Extract the (x, y) coordinate from the center of the cell holding the provided text.  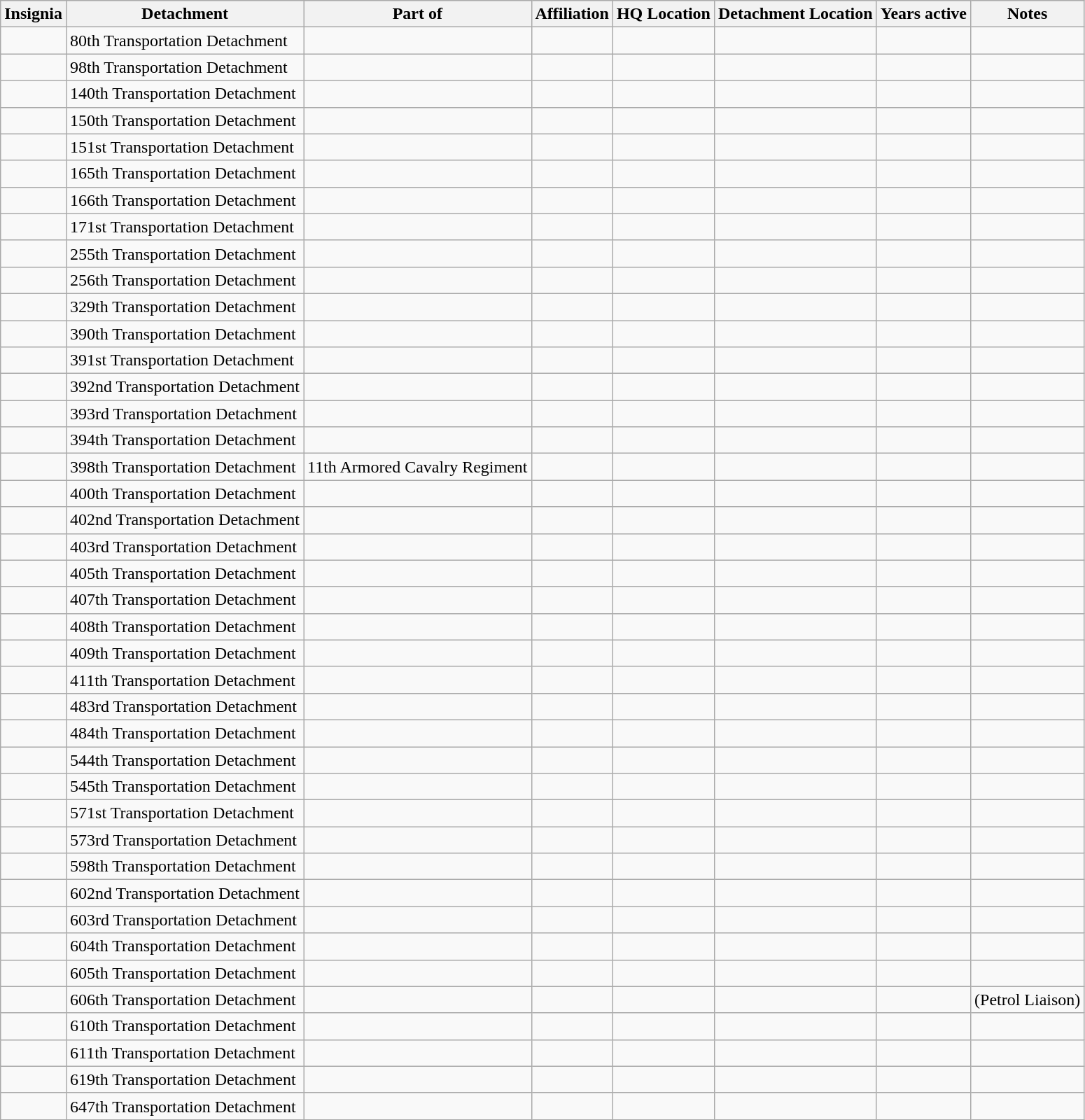
80th Transportation Detachment (185, 41)
400th Transportation Detachment (185, 493)
255th Transportation Detachment (185, 253)
256th Transportation Detachment (185, 280)
606th Transportation Detachment (185, 1000)
11th Armored Cavalry Regiment (417, 467)
Affiliation (572, 14)
391st Transportation Detachment (185, 360)
403rd Transportation Detachment (185, 547)
140th Transportation Detachment (185, 94)
393rd Transportation Detachment (185, 414)
Insignia (34, 14)
611th Transportation Detachment (185, 1053)
394th Transportation Detachment (185, 440)
(Petrol Liaison) (1028, 1000)
166th Transportation Detachment (185, 200)
Detachment Location (795, 14)
171st Transportation Detachment (185, 227)
544th Transportation Detachment (185, 759)
571st Transportation Detachment (185, 813)
98th Transportation Detachment (185, 67)
405th Transportation Detachment (185, 573)
647th Transportation Detachment (185, 1106)
411th Transportation Detachment (185, 680)
573rd Transportation Detachment (185, 840)
603rd Transportation Detachment (185, 920)
545th Transportation Detachment (185, 787)
398th Transportation Detachment (185, 467)
408th Transportation Detachment (185, 626)
329th Transportation Detachment (185, 307)
407th Transportation Detachment (185, 600)
402nd Transportation Detachment (185, 520)
484th Transportation Detachment (185, 733)
HQ Location (664, 14)
602nd Transportation Detachment (185, 893)
392nd Transportation Detachment (185, 387)
483rd Transportation Detachment (185, 706)
409th Transportation Detachment (185, 653)
Years active (923, 14)
605th Transportation Detachment (185, 973)
150th Transportation Detachment (185, 120)
598th Transportation Detachment (185, 867)
604th Transportation Detachment (185, 946)
390th Transportation Detachment (185, 334)
165th Transportation Detachment (185, 174)
151st Transportation Detachment (185, 147)
Part of (417, 14)
610th Transportation Detachment (185, 1026)
Detachment (185, 14)
Notes (1028, 14)
619th Transportation Detachment (185, 1079)
